Extract the (x, y) coordinate from the center of the cell holding the provided text.  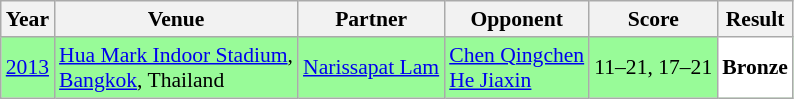
Partner (371, 19)
Chen Qingchen He Jiaxin (516, 68)
Hua Mark Indoor Stadium,Bangkok, Thailand (176, 68)
2013 (28, 68)
Narissapat Lam (371, 68)
Year (28, 19)
Venue (176, 19)
Score (653, 19)
Bronze (755, 68)
Opponent (516, 19)
Result (755, 19)
11–21, 17–21 (653, 68)
